Return the (x, y) coordinate for the center point of the cell that contains the specified text.  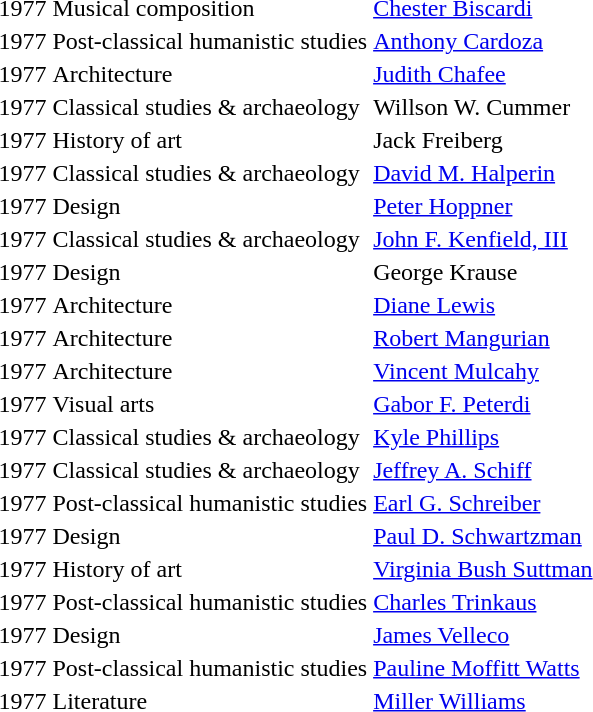
Visual arts (210, 404)
